Search for the cell housing the specified text and yield its [x, y] center coordinate. 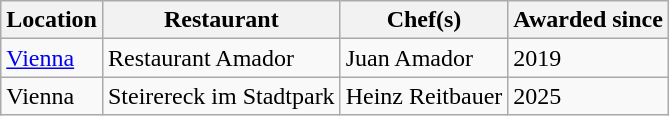
Awarded since [588, 20]
Restaurant [221, 20]
Restaurant Amador [221, 58]
Heinz Reitbauer [424, 96]
Steirereck im Stadtpark [221, 96]
Location [52, 20]
Juan Amador [424, 58]
2025 [588, 96]
Chef(s) [424, 20]
2019 [588, 58]
